Identify which cell holds the provided text, then report its (X, Y) central coordinate. 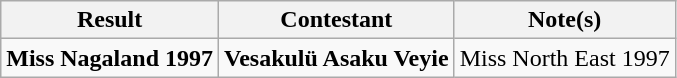
Note(s) (564, 20)
Miss North East 1997 (564, 58)
Miss Nagaland 1997 (110, 58)
Contestant (337, 20)
Result (110, 20)
Vesakulü Asaku Veyie (337, 58)
